Return the (X, Y) coordinate for the center point of the cell that contains the specified text.  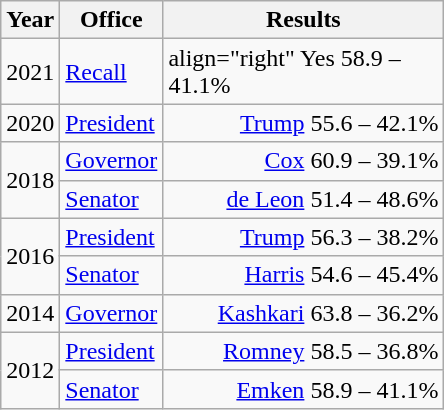
Results (304, 20)
2020 (30, 123)
align="right" Yes 58.9 – 41.1% (304, 72)
Cox 60.9 – 39.1% (304, 161)
Year (30, 20)
Recall (112, 72)
Trump 55.6 – 42.1% (304, 123)
Romney 58.5 – 36.8% (304, 351)
Office (112, 20)
2012 (30, 370)
Kashkari 63.8 – 36.2% (304, 313)
Harris 54.6 – 45.4% (304, 275)
Trump 56.3 – 38.2% (304, 237)
2021 (30, 72)
Emken 58.9 – 41.1% (304, 389)
2014 (30, 313)
de Leon 51.4 – 48.6% (304, 199)
2016 (30, 256)
2018 (30, 180)
